Return [X, Y] of the center of cell containing provided text 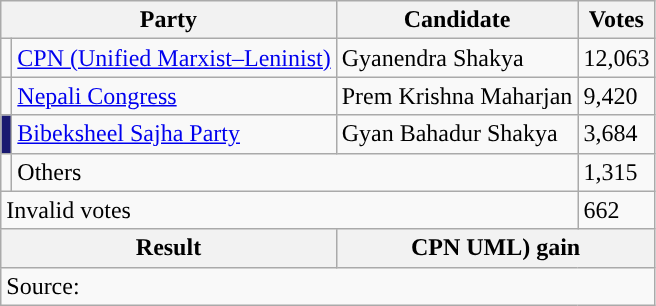
Bibeksheel Sajha Party [174, 134]
Others [295, 172]
CPN UML) gain [496, 248]
662 [616, 210]
Result [168, 248]
3,684 [616, 134]
1,315 [616, 172]
Gyanendra Shakya [457, 58]
Party [168, 20]
Nepali Congress [174, 96]
Candidate [457, 20]
CPN (Unified Marxist–Leninist) [174, 58]
12,063 [616, 58]
Prem Krishna Maharjan [457, 96]
9,420 [616, 96]
Invalid votes [290, 210]
Votes [616, 20]
Gyan Bahadur Shakya [457, 134]
Source: [328, 286]
